Return (x, y) of the center of cell containing provided text 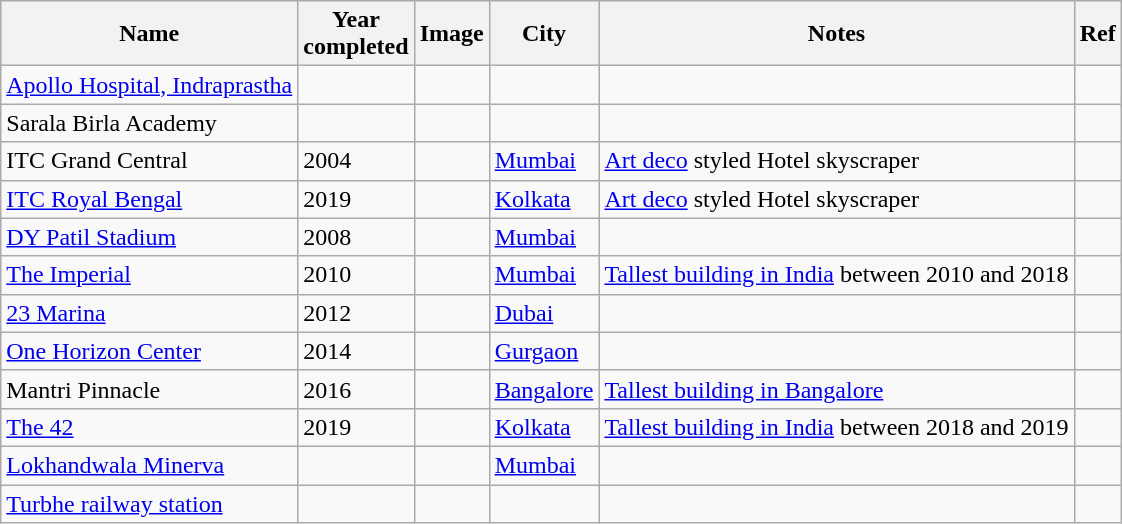
The Imperial (150, 275)
Tallest building in India between 2010 and 2018 (836, 275)
One Horizon Center (150, 351)
Sarala Birla Academy (150, 123)
2012 (356, 313)
ITC Royal Bengal (150, 199)
Mantri Pinnacle (150, 389)
The 42 (150, 427)
Gurgaon (544, 351)
Yearcompleted (356, 34)
2008 (356, 237)
Dubai (544, 313)
Tallest building in India between 2018 and 2019 (836, 427)
DY Patil Stadium (150, 237)
Name (150, 34)
Tallest building in Bangalore (836, 389)
23 Marina (150, 313)
Bangalore (544, 389)
Notes (836, 34)
2004 (356, 161)
Apollo Hospital, Indraprastha (150, 85)
City (544, 34)
Turbhe railway station (150, 503)
2014 (356, 351)
2010 (356, 275)
2016 (356, 389)
ITC Grand Central (150, 161)
Ref (1098, 34)
Image (452, 34)
Lokhandwala Minerva (150, 465)
